Identify which cell holds the provided text, then report its (X, Y) central coordinate. 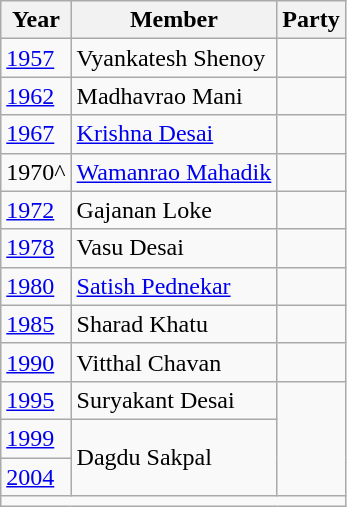
2004 (36, 477)
1980 (36, 286)
1967 (36, 134)
1995 (36, 400)
1978 (36, 248)
Sharad Khatu (174, 324)
Year (36, 20)
Satish Pednekar (174, 286)
1972 (36, 210)
Member (174, 20)
1962 (36, 96)
Wamanrao Mahadik (174, 172)
Party (311, 20)
1990 (36, 362)
1957 (36, 58)
Vasu Desai (174, 248)
Dagdu Sakpal (174, 457)
Vyankatesh Shenoy (174, 58)
Krishna Desai (174, 134)
Vitthal Chavan (174, 362)
1970^ (36, 172)
1985 (36, 324)
Suryakant Desai (174, 400)
Gajanan Loke (174, 210)
Madhavrao Mani (174, 96)
1999 (36, 438)
